From the cell containing the given text, extract its center point as (x, y) coordinate. 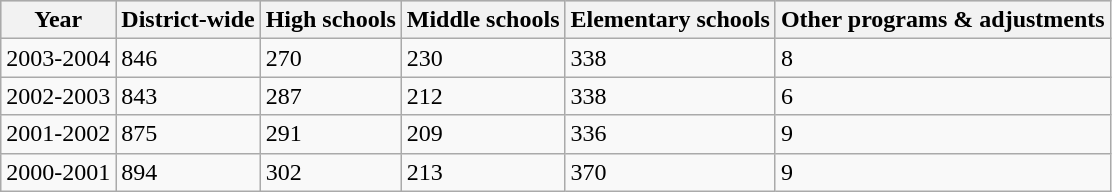
Other programs & adjustments (942, 20)
875 (188, 134)
336 (670, 134)
287 (330, 96)
8 (942, 58)
2000-2001 (58, 172)
302 (330, 172)
846 (188, 58)
2003-2004 (58, 58)
370 (670, 172)
High schools (330, 20)
894 (188, 172)
Elementary schools (670, 20)
Middle schools (483, 20)
230 (483, 58)
Year (58, 20)
District-wide (188, 20)
209 (483, 134)
843 (188, 96)
212 (483, 96)
213 (483, 172)
270 (330, 58)
2001-2002 (58, 134)
6 (942, 96)
2002-2003 (58, 96)
291 (330, 134)
